For the text-containing cell, return its midpoint in (X, Y) coordinate format. 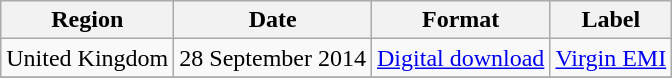
Virgin EMI (611, 58)
Digital download (461, 58)
Label (611, 20)
Region (88, 20)
28 September 2014 (273, 58)
Date (273, 20)
Format (461, 20)
United Kingdom (88, 58)
